Search for the cell housing the specified text and yield its [X, Y] center coordinate. 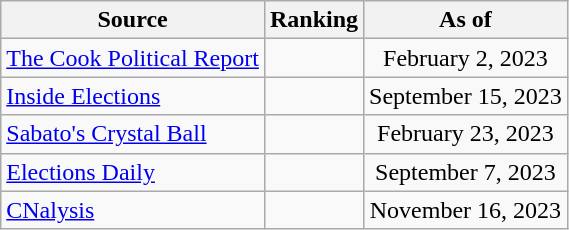
Ranking [314, 20]
Source [133, 20]
As of [466, 20]
February 2, 2023 [466, 58]
The Cook Political Report [133, 58]
November 16, 2023 [466, 210]
September 15, 2023 [466, 96]
Inside Elections [133, 96]
September 7, 2023 [466, 172]
February 23, 2023 [466, 134]
Elections Daily [133, 172]
CNalysis [133, 210]
Sabato's Crystal Ball [133, 134]
